Capture the cell that displays the provided text and extract its [x, y] central coordinate. 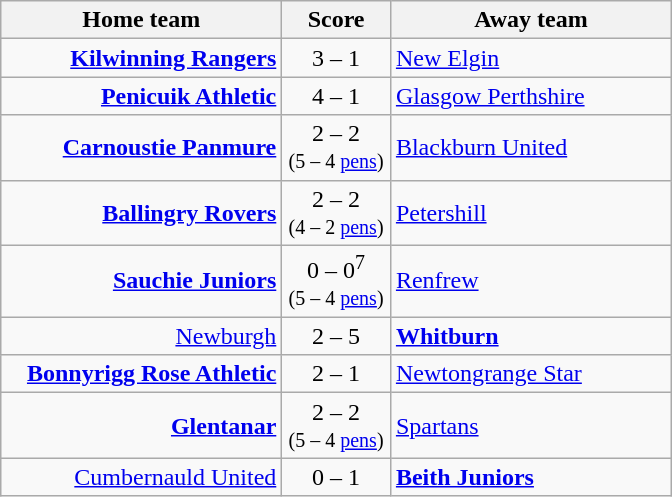
Home team [142, 20]
Newburgh [142, 336]
Renfrew [530, 281]
Away team [530, 20]
2 – 5 [336, 336]
Blackburn United [530, 148]
Newtongrange Star [530, 374]
Beith Juniors [530, 477]
Bonnyrigg Rose Athletic [142, 374]
Petershill [530, 212]
Score [336, 20]
Kilwinning Rangers [142, 58]
Ballingry Rovers [142, 212]
0 – 1 [336, 477]
Sauchie Juniors [142, 281]
Spartans [530, 426]
Cumbernauld United [142, 477]
Glentanar [142, 426]
Carnoustie Panmure [142, 148]
New Elgin [530, 58]
0 – 07(5 – 4 pens) [336, 281]
3 – 1 [336, 58]
Whitburn [530, 336]
Penicuik Athletic [142, 96]
4 – 1 [336, 96]
Glasgow Perthshire [530, 96]
2 – 2(4 – 2 pens) [336, 212]
2 – 1 [336, 374]
